Return the (x, y) coordinate for the center point of the cell that contains the specified text.  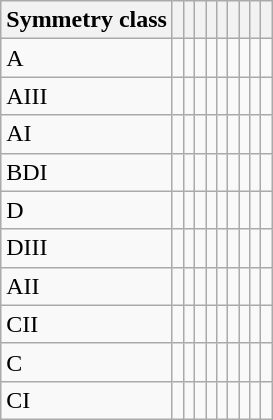
A (87, 58)
CII (87, 324)
AIII (87, 96)
AI (87, 134)
DIII (87, 248)
BDI (87, 172)
CI (87, 400)
Symmetry class (87, 20)
D (87, 210)
AII (87, 286)
C (87, 362)
